Extract the [x, y] coordinate from the center of the cell holding the provided text.  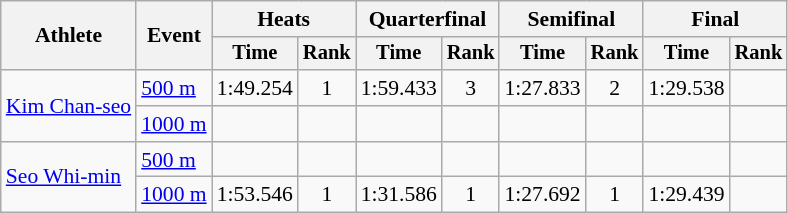
Seo Whi-min [68, 178]
Athlete [68, 36]
1:29.439 [686, 195]
1:31.586 [399, 195]
2 [615, 88]
1:27.692 [542, 195]
1:29.538 [686, 88]
Kim Chan-seo [68, 106]
1:59.433 [399, 88]
Event [174, 36]
Quarterfinal [428, 19]
Heats [284, 19]
3 [471, 88]
Semifinal [571, 19]
1:53.546 [255, 195]
Final [715, 19]
1:49.254 [255, 88]
1:27.833 [542, 88]
